Detect which cell encompasses the target text, then output its (x, y) center coordinate. 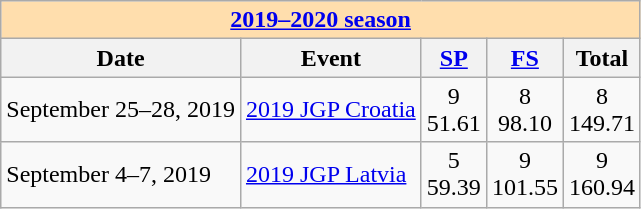
9 101.55 (524, 174)
September 25–28, 2019 (121, 110)
September 4–7, 2019 (121, 174)
Date (121, 58)
5 59.39 (454, 174)
2019 JGP Croatia (330, 110)
SP (454, 58)
8 149.71 (602, 110)
FS (524, 58)
Event (330, 58)
2019 JGP Latvia (330, 174)
2019–2020 season (321, 20)
9 51.61 (454, 110)
9 160.94 (602, 174)
8 98.10 (524, 110)
Total (602, 58)
